Search for the cell housing the specified text and yield its (x, y) center coordinate. 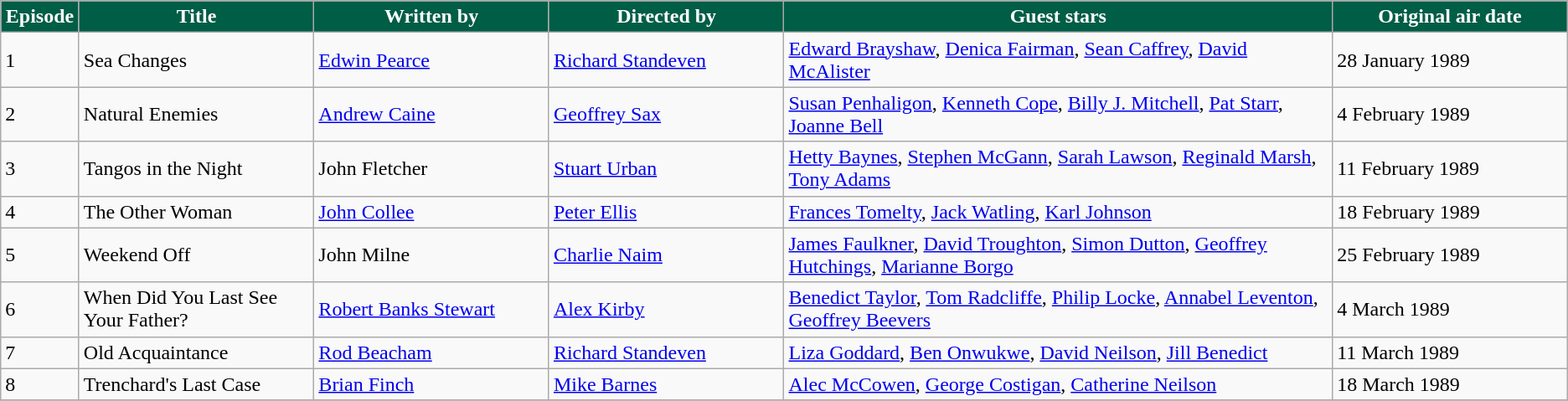
James Faulkner, David Troughton, Simon Dutton, Geoffrey Hutchings, Marianne Borgo (1059, 254)
Liza Goddard, Ben Onwukwe, David Neilson, Jill Benedict (1059, 352)
6 (40, 310)
Benedict Taylor, Tom Radcliffe, Philip Locke, Annabel Leventon, Geoffrey Beevers (1059, 310)
Guest stars (1059, 17)
4 February 1989 (1451, 114)
Charlie Naim (667, 254)
Tangos in the Night (196, 169)
Written by (432, 17)
5 (40, 254)
1 (40, 60)
7 (40, 352)
Trenchard's Last Case (196, 384)
Susan Penhaligon, Kenneth Cope, Billy J. Mitchell, Pat Starr, Joanne Bell (1059, 114)
John Collee (432, 212)
Stuart Urban (667, 169)
4 March 1989 (1451, 310)
Alec McCowen, George Costigan, Catherine Neilson (1059, 384)
Edwin Pearce (432, 60)
Sea Changes (196, 60)
Directed by (667, 17)
Title (196, 17)
8 (40, 384)
2 (40, 114)
Original air date (1451, 17)
25 February 1989 (1451, 254)
Rod Beacham (432, 352)
When Did You Last See Your Father? (196, 310)
John Milne (432, 254)
Hetty Baynes, Stephen McGann, Sarah Lawson, Reginald Marsh, Tony Adams (1059, 169)
Geoffrey Sax (667, 114)
Old Acquaintance (196, 352)
28 January 1989 (1451, 60)
11 February 1989 (1451, 169)
Mike Barnes (667, 384)
Peter Ellis (667, 212)
Brian Finch (432, 384)
Alex Kirby (667, 310)
John Fletcher (432, 169)
Andrew Caine (432, 114)
18 March 1989 (1451, 384)
Edward Brayshaw, Denica Fairman, Sean Caffrey, David McAlister (1059, 60)
Frances Tomelty, Jack Watling, Karl Johnson (1059, 212)
Natural Enemies (196, 114)
11 March 1989 (1451, 352)
Weekend Off (196, 254)
Robert Banks Stewart (432, 310)
Episode (40, 17)
4 (40, 212)
3 (40, 169)
18 February 1989 (1451, 212)
The Other Woman (196, 212)
